Return the (x, y) coordinate for the center point of the cell that contains the specified text.  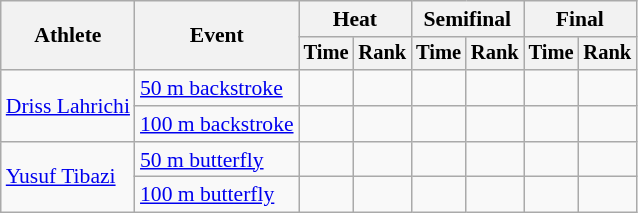
Semifinal (467, 19)
Heat (355, 19)
Yusuf Tibazi (68, 178)
Driss Lahrichi (68, 106)
50 m backstroke (217, 88)
Athlete (68, 36)
Final (580, 19)
100 m backstroke (217, 124)
100 m butterfly (217, 195)
50 m butterfly (217, 160)
Event (217, 36)
